Identify which cell holds the provided text, then report its (X, Y) central coordinate. 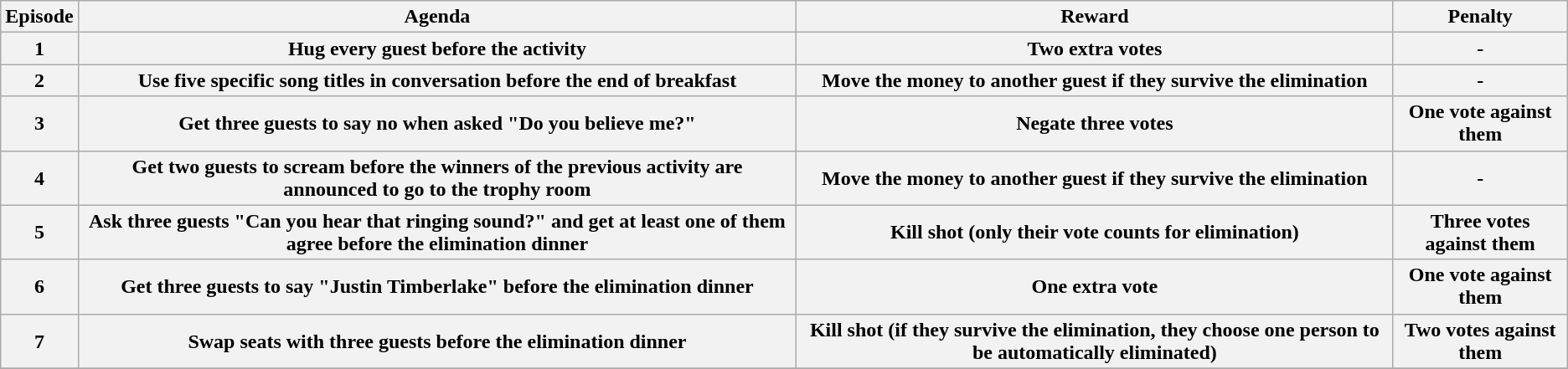
Two votes against them (1480, 341)
Hug every guest before the activity (437, 49)
Get three guests to say "Justin Timberlake" before the elimination dinner (437, 286)
Get three guests to say no when asked "Do you believe me?" (437, 124)
Get two guests to scream before the winners of the previous activity are announced to go to the trophy room (437, 177)
6 (39, 286)
Ask three guests "Can you hear that ringing sound?" and get at least one of them agree before the elimination dinner (437, 233)
7 (39, 341)
2 (39, 80)
3 (39, 124)
1 (39, 49)
Kill shot (if they survive the elimination, they choose one person to be automatically eliminated) (1095, 341)
4 (39, 177)
Negate three votes (1095, 124)
Episode (39, 17)
Reward (1095, 17)
Swap seats with three guests before the elimination dinner (437, 341)
Use five specific song titles in conversation before the end of breakfast (437, 80)
Penalty (1480, 17)
One extra vote (1095, 286)
Kill shot (only their vote counts for elimination) (1095, 233)
Three votes against them (1480, 233)
5 (39, 233)
Agenda (437, 17)
Two extra votes (1095, 49)
